Scan for the cell matching the given text and deliver its (X, Y) coordinate at center. 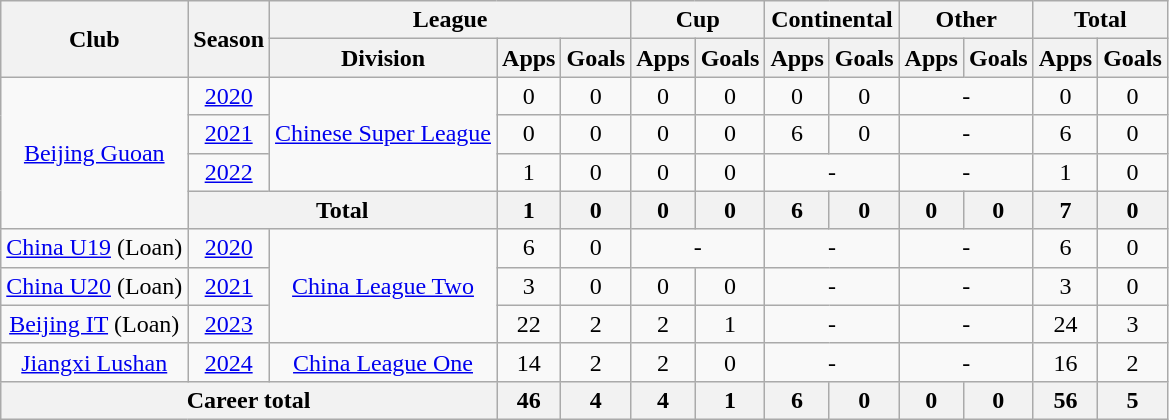
22 (529, 324)
2022 (229, 172)
Club (94, 39)
Season (229, 39)
China U19 (Loan) (94, 248)
China League One (384, 362)
Other (966, 20)
Beijing Guoan (94, 153)
Continental (832, 20)
16 (1065, 362)
56 (1065, 400)
5 (1133, 400)
46 (529, 400)
2024 (229, 362)
24 (1065, 324)
2023 (229, 324)
14 (529, 362)
Beijing IT (Loan) (94, 324)
Cup (698, 20)
Career total (249, 400)
7 (1065, 210)
Division (384, 58)
China U20 (Loan) (94, 286)
Chinese Super League (384, 134)
League (450, 20)
China League Two (384, 286)
Jiangxi Lushan (94, 362)
